From the cell containing the given text, extract its center point as [X, Y] coordinate. 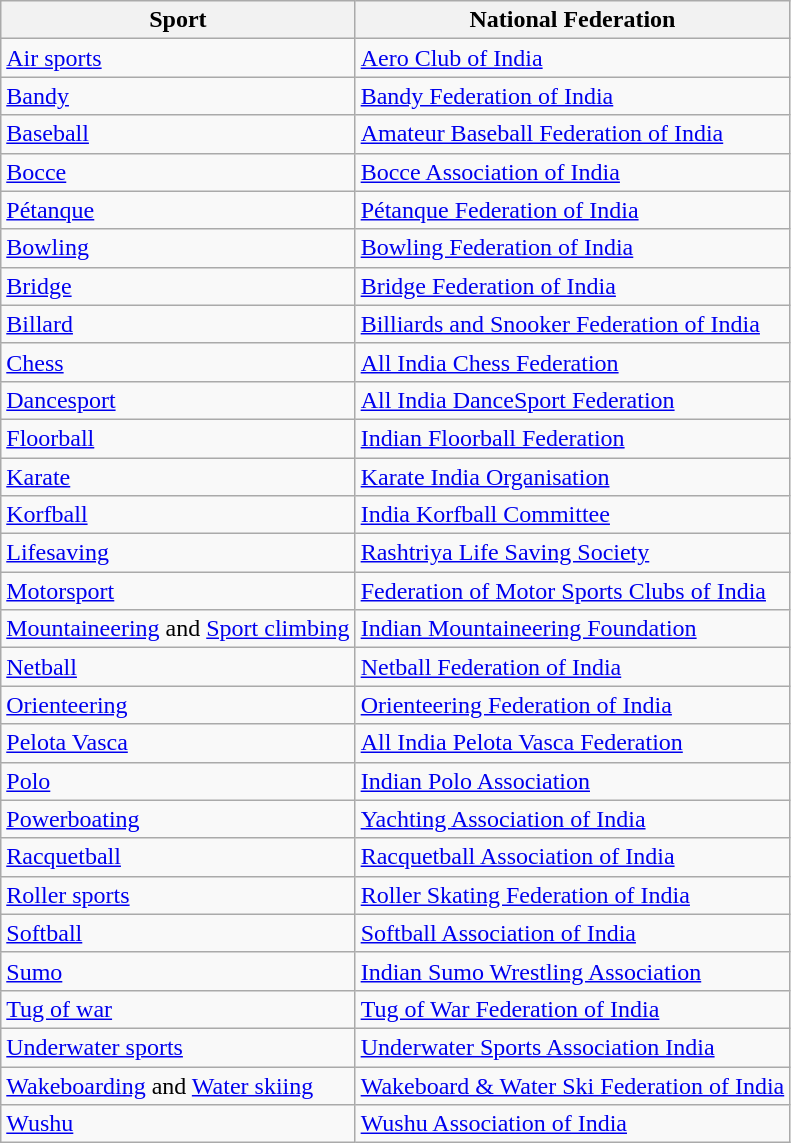
All India Chess Federation [572, 362]
Aero Club of India [572, 58]
Pelota Vasca [178, 743]
Sumo [178, 971]
Lifesaving [178, 553]
Racquetball Association of India [572, 857]
Wakeboarding and Water skiing [178, 1085]
Wushu Association of India [572, 1124]
Softball [178, 933]
Softball Association of India [572, 933]
Bowling Federation of India [572, 248]
Racquetball [178, 857]
Dancesport [178, 400]
Billard [178, 324]
Indian Sumo Wrestling Association [572, 971]
Sport [178, 20]
Karate India Organisation [572, 477]
Rashtriya Life Saving Society [572, 553]
Polo [178, 781]
Yachting Association of India [572, 819]
Korfball [178, 515]
Tug of War Federation of India [572, 1009]
Bocce Association of India [572, 172]
India Korfball Committee [572, 515]
Motorsport [178, 591]
Federation of Motor Sports Clubs of India [572, 591]
Mountaineering and Sport climbing [178, 629]
Pétanque Federation of India [572, 210]
Karate [178, 477]
Indian Polo Association [572, 781]
Orienteering [178, 705]
Bandy Federation of India [572, 96]
Amateur Baseball Federation of India [572, 134]
Bridge [178, 286]
Underwater Sports Association India [572, 1047]
Bridge Federation of India [572, 286]
Wushu [178, 1124]
All India Pelota Vasca Federation [572, 743]
National Federation [572, 20]
Air sports [178, 58]
Floorball [178, 438]
Orienteering Federation of India [572, 705]
Chess [178, 362]
Wakeboard & Water Ski Federation of India [572, 1085]
Powerboating [178, 819]
Indian Floorball Federation [572, 438]
Baseball [178, 134]
Bandy [178, 96]
Bowling [178, 248]
Billiards and Snooker Federation of India [572, 324]
Pétanque [178, 210]
Underwater sports [178, 1047]
Roller Skating Federation of India [572, 895]
Roller sports [178, 895]
Netball [178, 667]
Netball Federation of India [572, 667]
Indian Mountaineering Foundation [572, 629]
All India DanceSport Federation [572, 400]
Tug of war [178, 1009]
Bocce [178, 172]
